Provide the [x, y] coordinate of the cell's center where the given text is located.  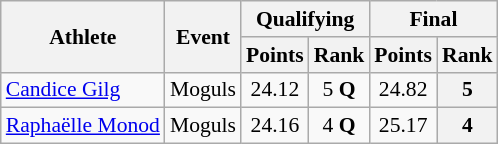
Event [203, 36]
Final [433, 19]
Candice Gilg [83, 90]
Raphaëlle Monod [83, 126]
24.82 [403, 90]
5 Q [340, 90]
25.17 [403, 126]
Qualifying [305, 19]
Athlete [83, 36]
5 [468, 90]
24.12 [275, 90]
4 [468, 126]
24.16 [275, 126]
4 Q [340, 126]
